Scan for the cell matching the given text and deliver its [X, Y] coordinate at center. 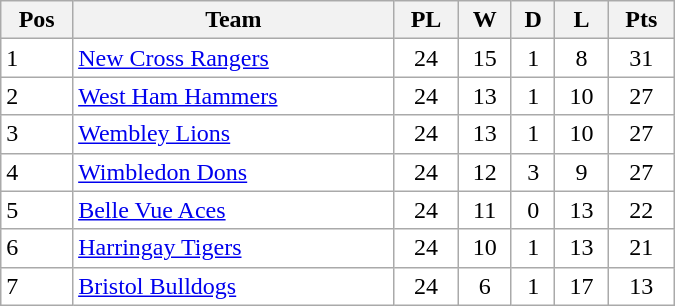
W [485, 20]
West Ham Hammers [234, 96]
4 [37, 172]
New Cross Rangers [234, 58]
0 [532, 210]
Pos [37, 20]
L [582, 20]
9 [582, 172]
11 [485, 210]
Harringay Tigers [234, 248]
Bristol Bulldogs [234, 286]
Wimbledon Dons [234, 172]
15 [485, 58]
21 [641, 248]
22 [641, 210]
2 [37, 96]
7 [37, 286]
Team [234, 20]
5 [37, 210]
Belle Vue Aces [234, 210]
17 [582, 286]
31 [641, 58]
PL [426, 20]
12 [485, 172]
8 [582, 58]
D [532, 20]
Wembley Lions [234, 134]
Pts [641, 20]
